Provide the (X, Y) coordinate of the cell's center where the given text is located.  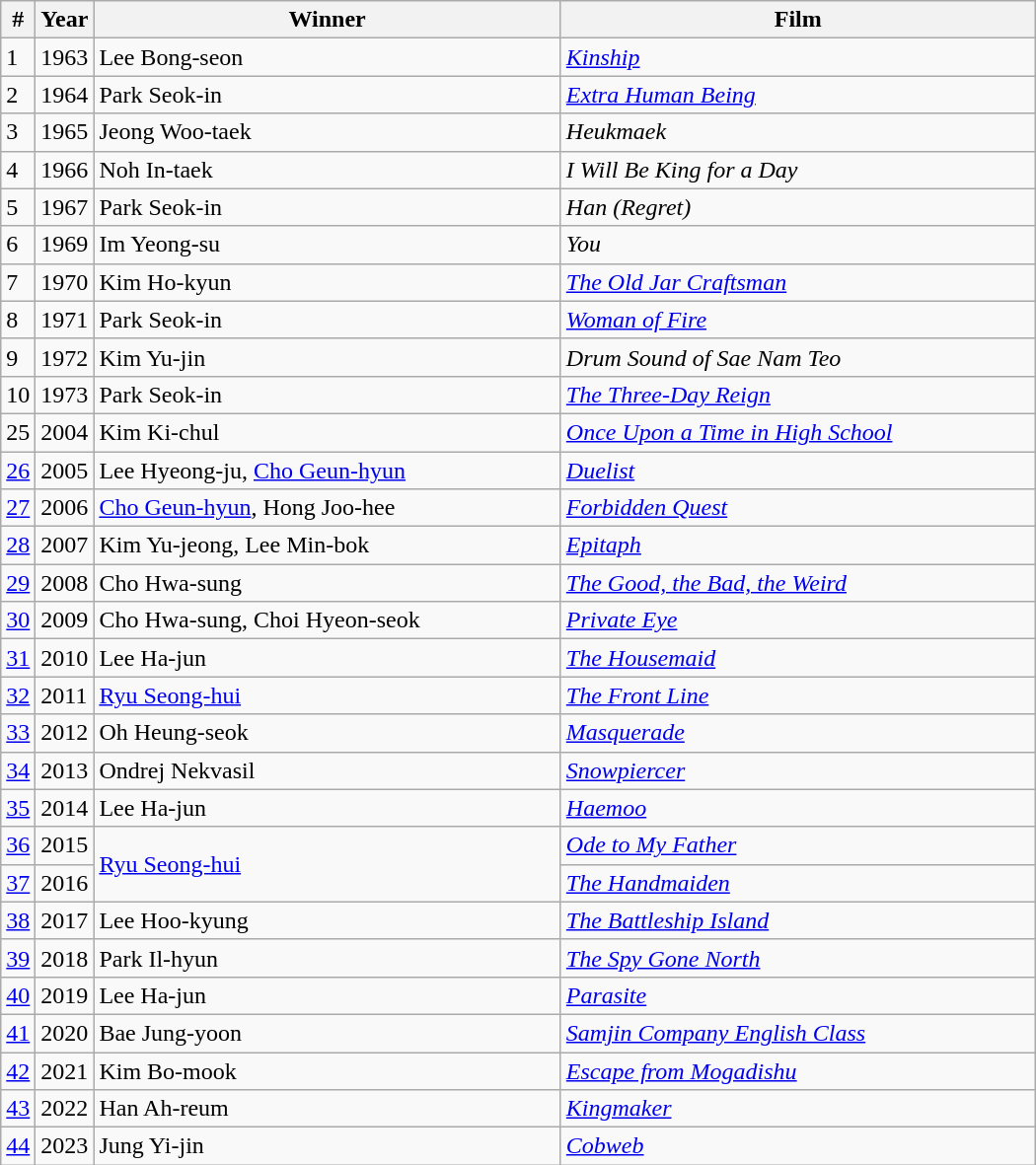
2019 (65, 995)
41 (18, 1033)
Jeong Woo-taek (328, 132)
2013 (65, 770)
Cobweb (797, 1146)
31 (18, 658)
29 (18, 583)
Kim Bo-mook (328, 1070)
8 (18, 320)
Drum Sound of Sae Nam Teo (797, 357)
2014 (65, 808)
Im Yeong-su (328, 245)
Park Il-hyun (328, 958)
2016 (65, 883)
Haemoo (797, 808)
39 (18, 958)
2017 (65, 920)
Once Upon a Time in High School (797, 432)
Winner (328, 20)
The Battleship Island (797, 920)
Kingmaker (797, 1109)
9 (18, 357)
2 (18, 95)
32 (18, 695)
1971 (65, 320)
Ode to My Father (797, 845)
33 (18, 733)
1964 (65, 95)
2023 (65, 1146)
Han Ah-reum (328, 1109)
Oh Heung-seok (328, 733)
1967 (65, 207)
Escape from Mogadishu (797, 1070)
2018 (65, 958)
30 (18, 620)
3 (18, 132)
Epitaph (797, 546)
2010 (65, 658)
4 (18, 170)
Extra Human Being (797, 95)
Kinship (797, 57)
10 (18, 395)
The Three-Day Reign (797, 395)
Cho Hwa-sung (328, 583)
1973 (65, 395)
Kim Yu-jeong, Lee Min-bok (328, 546)
1 (18, 57)
2004 (65, 432)
5 (18, 207)
Forbidden Quest (797, 508)
Kim Yu-jin (328, 357)
Kim Ki-chul (328, 432)
2009 (65, 620)
2015 (65, 845)
1969 (65, 245)
The Good, the Bad, the Weird (797, 583)
2008 (65, 583)
Private Eye (797, 620)
Heukmaek (797, 132)
2011 (65, 695)
Bae Jung-yoon (328, 1033)
Snowpiercer (797, 770)
Cho Geun-hyun, Hong Joo-hee (328, 508)
43 (18, 1109)
42 (18, 1070)
40 (18, 995)
2012 (65, 733)
Lee Hyeong-ju, Cho Geun-hyun (328, 471)
Noh In-taek (328, 170)
34 (18, 770)
The Housemaid (797, 658)
Kim Ho-kyun (328, 282)
6 (18, 245)
The Old Jar Craftsman (797, 282)
The Handmaiden (797, 883)
37 (18, 883)
Lee Bong-seon (328, 57)
Ondrej Nekvasil (328, 770)
1965 (65, 132)
44 (18, 1146)
36 (18, 845)
Lee Hoo-kyung (328, 920)
I Will Be King for a Day (797, 170)
25 (18, 432)
1963 (65, 57)
26 (18, 471)
38 (18, 920)
7 (18, 282)
Cho Hwa-sung, Choi Hyeon-seok (328, 620)
2021 (65, 1070)
Masquerade (797, 733)
28 (18, 546)
Woman of Fire (797, 320)
2007 (65, 546)
2020 (65, 1033)
You (797, 245)
1966 (65, 170)
Film (797, 20)
1970 (65, 282)
# (18, 20)
27 (18, 508)
35 (18, 808)
Jung Yi-jin (328, 1146)
The Spy Gone North (797, 958)
Samjin Company English Class (797, 1033)
1972 (65, 357)
Year (65, 20)
The Front Line (797, 695)
Duelist (797, 471)
2005 (65, 471)
Parasite (797, 995)
2006 (65, 508)
2022 (65, 1109)
Han (Regret) (797, 207)
